Locate the cell with the specified text and output its (x, y) center coordinate. 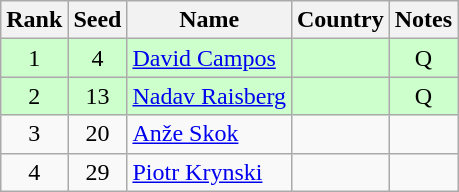
Nadav Raisberg (210, 96)
13 (98, 96)
Piotr Krynski (210, 172)
Anže Skok (210, 134)
Notes (423, 20)
2 (34, 96)
Rank (34, 20)
1 (34, 58)
20 (98, 134)
David Campos (210, 58)
Country (340, 20)
29 (98, 172)
Name (210, 20)
3 (34, 134)
Seed (98, 20)
